Return the (X, Y) coordinate for the center point of the cell that contains the specified text.  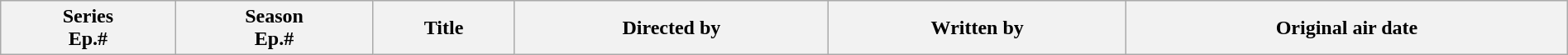
SeasonEp.# (275, 28)
Title (443, 28)
Written by (978, 28)
Original air date (1347, 28)
Directed by (672, 28)
SeriesEp.# (88, 28)
